Locate the cell with the specified text and output its (X, Y) center coordinate. 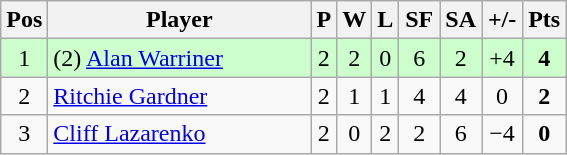
P (324, 20)
W (354, 20)
L (386, 20)
(2) Alan Warriner (180, 58)
Ritchie Gardner (180, 96)
−4 (502, 134)
3 (24, 134)
SA (461, 20)
Player (180, 20)
+4 (502, 58)
Pts (544, 20)
SF (420, 20)
Pos (24, 20)
+/- (502, 20)
Cliff Lazarenko (180, 134)
